Locate the cell with the specified text and output its [x, y] center coordinate. 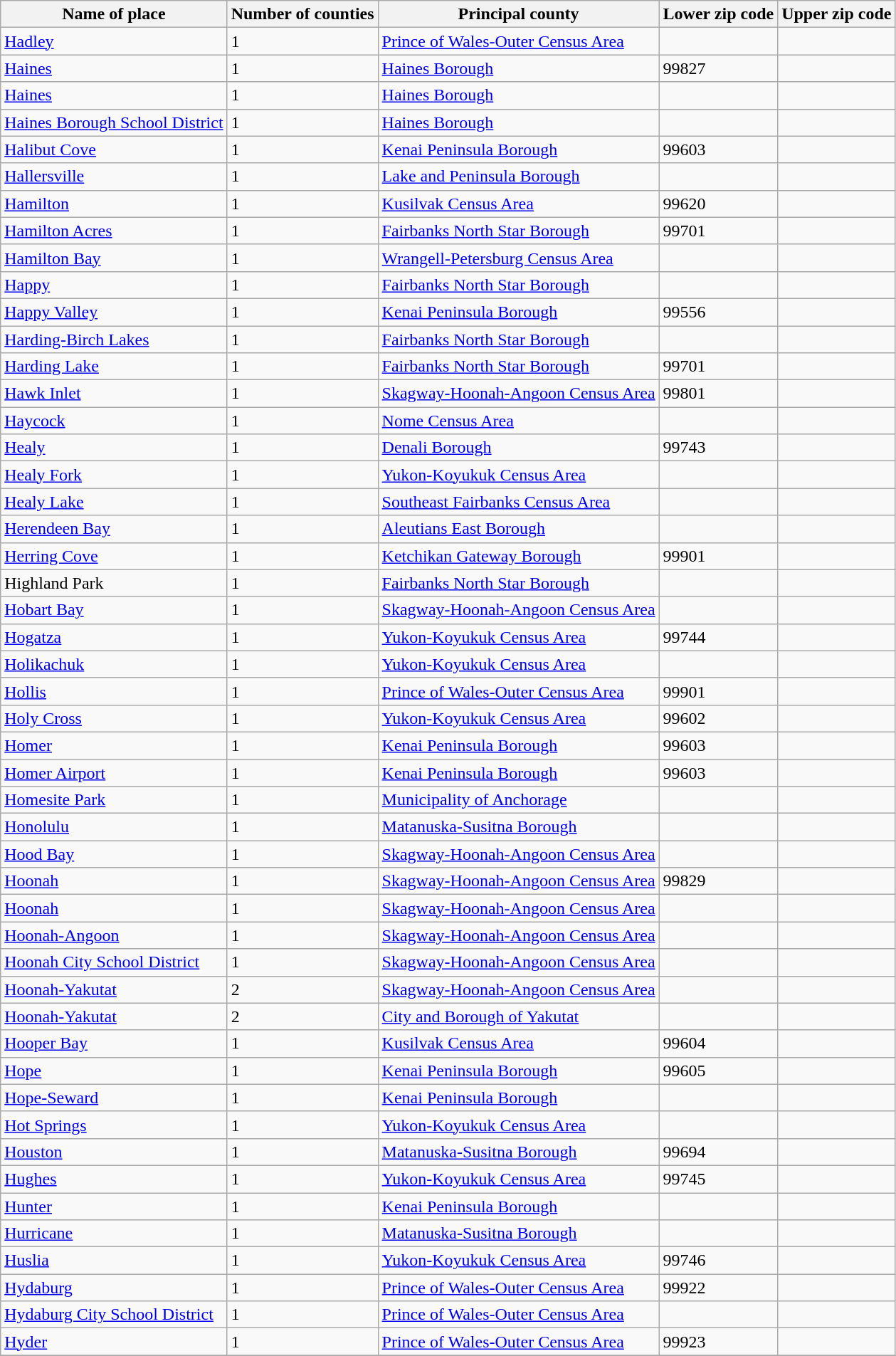
Hope-Seward [114, 1098]
Hyder [114, 1342]
Hood Bay [114, 854]
Hobart Bay [114, 610]
Haycock [114, 421]
99801 [719, 394]
Principal county [518, 14]
Harding-Birch Lakes [114, 340]
Hollis [114, 691]
99923 [719, 1342]
Number of counties [302, 14]
99827 [719, 68]
Homer Airport [114, 772]
Hot Springs [114, 1125]
99829 [719, 881]
Hydaburg [114, 1288]
Hughes [114, 1179]
Honolulu [114, 827]
Holy Cross [114, 718]
Herring Cove [114, 556]
Southeast Fairbanks Census Area [518, 502]
Hunter [114, 1207]
Huslia [114, 1261]
Healy Lake [114, 502]
Municipality of Anchorage [518, 800]
99744 [719, 637]
Hamilton [114, 204]
99745 [719, 1179]
Name of place [114, 14]
99604 [719, 1044]
Hadley [114, 41]
City and Borough of Yakutat [518, 1016]
Healy Fork [114, 475]
Upper zip code [837, 14]
Hamilton Acres [114, 231]
99922 [719, 1288]
Nome Census Area [518, 421]
Harding Lake [114, 367]
Hurricane [114, 1234]
Homesite Park [114, 800]
Hope [114, 1071]
99605 [719, 1071]
Aleutians East Borough [518, 529]
99694 [719, 1152]
Hydaburg City School District [114, 1315]
Lower zip code [719, 14]
Wrangell-Petersburg Census Area [518, 258]
Ketchikan Gateway Borough [518, 556]
Healy [114, 448]
99620 [719, 204]
99746 [719, 1261]
Hoonah-Angoon [114, 935]
Holikachuk [114, 664]
Hogatza [114, 637]
Highland Park [114, 583]
Hawk Inlet [114, 394]
99556 [719, 312]
Lake and Peninsula Borough [518, 177]
Happy Valley [114, 312]
Haines Borough School District [114, 122]
Houston [114, 1152]
Denali Borough [518, 448]
Herendeen Bay [114, 529]
Hooper Bay [114, 1044]
99743 [719, 448]
Homer [114, 745]
Happy [114, 285]
Hallersville [114, 177]
Halibut Cove [114, 149]
Hoonah City School District [114, 962]
Hamilton Bay [114, 258]
99602 [719, 718]
